Find where the given text appears and provide that cell's center as (x, y) coordinate. 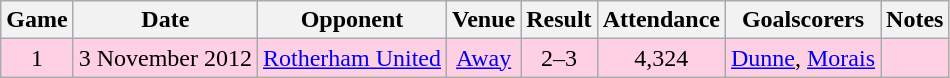
1 (37, 58)
2–3 (559, 58)
Rotherham United (352, 58)
Goalscorers (804, 20)
Game (37, 20)
Dunne, Morais (804, 58)
Notes (915, 20)
3 November 2012 (165, 58)
Venue (484, 20)
Date (165, 20)
Attendance (661, 20)
Result (559, 20)
Away (484, 58)
4,324 (661, 58)
Opponent (352, 20)
